Return [x, y] of the center of cell containing provided text 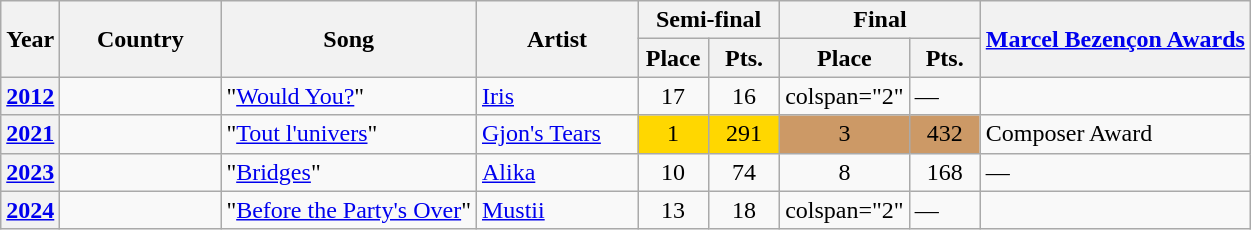
Marcel Bezençon Awards [1115, 39]
Mustii [556, 210]
Artist [556, 39]
Year [30, 39]
Final [880, 20]
3 [845, 134]
17 [674, 96]
291 [744, 134]
10 [674, 172]
168 [944, 172]
"Before the Party's Over" [349, 210]
16 [744, 96]
2021 [30, 134]
2012 [30, 96]
8 [845, 172]
Semi-final [709, 20]
2024 [30, 210]
Iris [556, 96]
"Would You?" [349, 96]
Song [349, 39]
74 [744, 172]
Alika [556, 172]
2023 [30, 172]
"Bridges" [349, 172]
Country [140, 39]
1 [674, 134]
"Tout l'univers" [349, 134]
18 [744, 210]
Gjon's Tears [556, 134]
Composer Award [1115, 134]
432 [944, 134]
13 [674, 210]
